Identify which cell holds the provided text, then report its [X, Y] central coordinate. 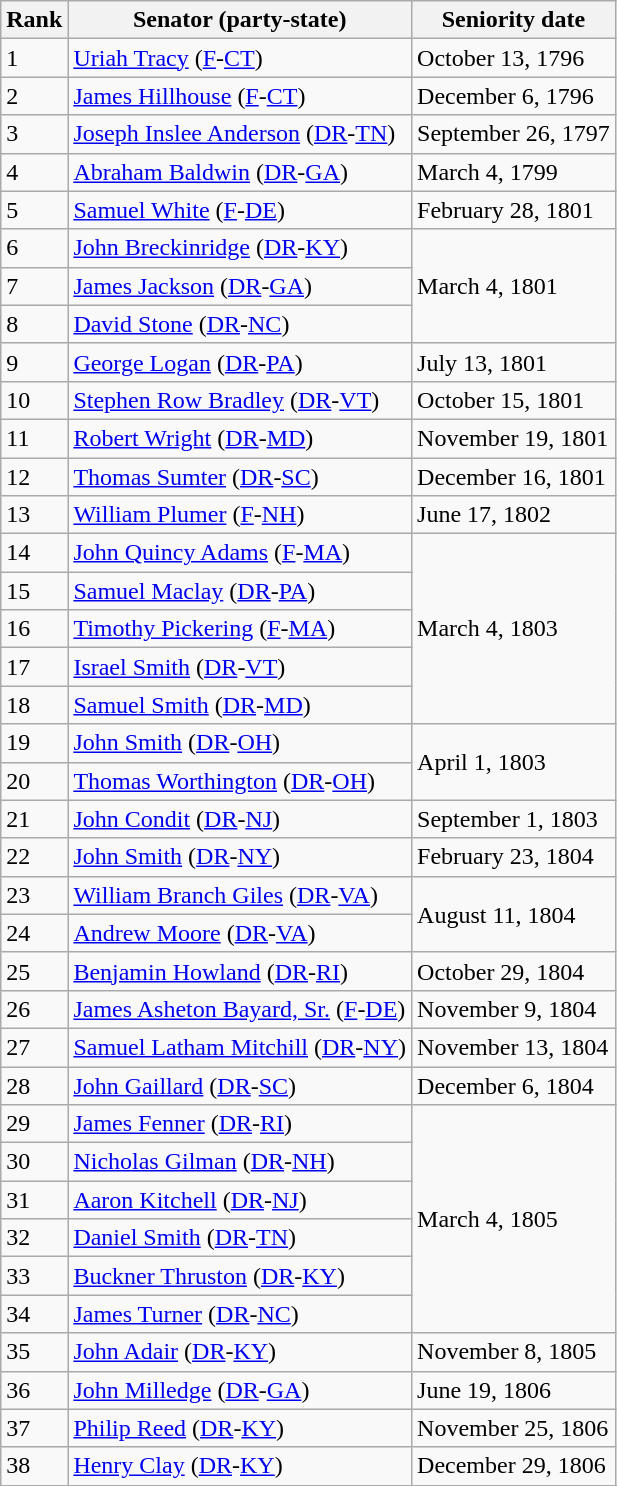
Benjamin Howland (DR-RI) [240, 971]
3 [34, 134]
4 [34, 172]
26 [34, 1009]
Aaron Kitchell (DR-NJ) [240, 1200]
James Turner (DR-NC) [240, 1314]
5 [34, 210]
Samuel Latham Mitchill (DR-NY) [240, 1047]
November 9, 1804 [514, 1009]
Joseph Inslee Anderson (DR-TN) [240, 134]
22 [34, 857]
13 [34, 515]
12 [34, 477]
August 11, 1804 [514, 914]
December 29, 1806 [514, 1466]
March 4, 1801 [514, 286]
Philip Reed (DR-KY) [240, 1428]
Daniel Smith (DR-TN) [240, 1238]
October 29, 1804 [514, 971]
John Quincy Adams (F-MA) [240, 553]
30 [34, 1162]
October 13, 1796 [514, 58]
27 [34, 1047]
March 4, 1805 [514, 1219]
Henry Clay (DR-KY) [240, 1466]
14 [34, 553]
24 [34, 933]
21 [34, 819]
33 [34, 1276]
Israel Smith (DR-VT) [240, 667]
31 [34, 1200]
Rank [34, 20]
December 6, 1804 [514, 1085]
15 [34, 591]
November 13, 1804 [514, 1047]
16 [34, 629]
John Smith (DR-OH) [240, 743]
Uriah Tracy (F-CT) [240, 58]
25 [34, 971]
June 19, 1806 [514, 1390]
November 19, 1801 [514, 438]
Abraham Baldwin (DR-GA) [240, 172]
John Gaillard (DR-SC) [240, 1085]
Timothy Pickering (F-MA) [240, 629]
Seniority date [514, 20]
29 [34, 1124]
November 8, 1805 [514, 1352]
Samuel Maclay (DR-PA) [240, 591]
Senator (party-state) [240, 20]
34 [34, 1314]
Andrew Moore (DR-VA) [240, 933]
James Asheton Bayard, Sr. (F-DE) [240, 1009]
William Plumer (F-NH) [240, 515]
38 [34, 1466]
32 [34, 1238]
March 4, 1799 [514, 172]
John Breckinridge (DR-KY) [240, 248]
2 [34, 96]
June 17, 1802 [514, 515]
9 [34, 362]
37 [34, 1428]
11 [34, 438]
1 [34, 58]
Samuel White (F-DE) [240, 210]
18 [34, 705]
Thomas Worthington (DR-OH) [240, 781]
Samuel Smith (DR-MD) [240, 705]
17 [34, 667]
36 [34, 1390]
April 1, 1803 [514, 762]
John Smith (DR-NY) [240, 857]
Stephen Row Bradley (DR-VT) [240, 400]
November 25, 1806 [514, 1428]
September 1, 1803 [514, 819]
Buckner Thruston (DR-KY) [240, 1276]
David Stone (DR-NC) [240, 324]
William Branch Giles (DR-VA) [240, 895]
John Adair (DR-KY) [240, 1352]
March 4, 1803 [514, 629]
35 [34, 1352]
James Fenner (DR-RI) [240, 1124]
Nicholas Gilman (DR-NH) [240, 1162]
10 [34, 400]
September 26, 1797 [514, 134]
John Milledge (DR-GA) [240, 1390]
8 [34, 324]
Robert Wright (DR-MD) [240, 438]
James Hillhouse (F-CT) [240, 96]
December 16, 1801 [514, 477]
George Logan (DR-PA) [240, 362]
John Condit (DR-NJ) [240, 819]
20 [34, 781]
December 6, 1796 [514, 96]
February 23, 1804 [514, 857]
October 15, 1801 [514, 400]
23 [34, 895]
7 [34, 286]
July 13, 1801 [514, 362]
6 [34, 248]
28 [34, 1085]
Thomas Sumter (DR-SC) [240, 477]
James Jackson (DR-GA) [240, 286]
19 [34, 743]
February 28, 1801 [514, 210]
